Pinpoint the cell where the given text exists, returning its (X, Y) midpoint coordinate. 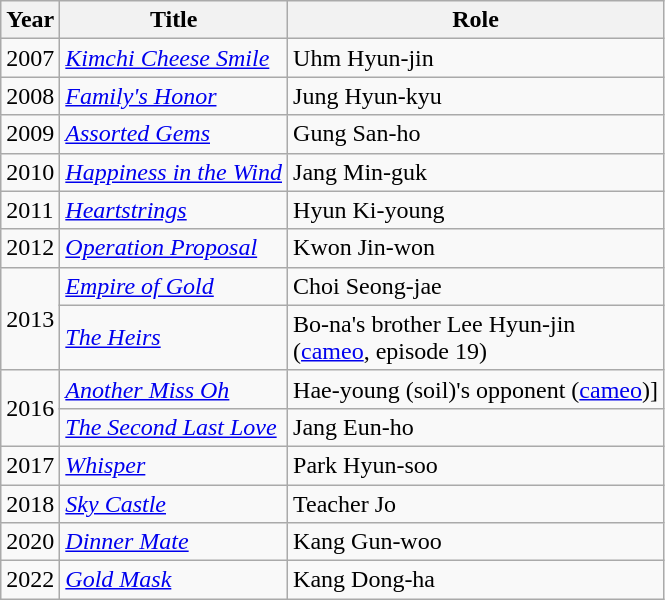
Another Miss Oh (174, 389)
The Heirs (174, 338)
2009 (30, 134)
Hyun Ki-young (476, 210)
Kwon Jin-won (476, 248)
2022 (30, 580)
Kang Gun-woo (476, 542)
Sky Castle (174, 503)
Title (174, 20)
Operation Proposal (174, 248)
Bo-na's brother Lee Hyun-jin (cameo, episode 19) (476, 338)
2013 (30, 318)
Heartstrings (174, 210)
Uhm Hyun-jin (476, 58)
Kimchi Cheese Smile (174, 58)
Gold Mask (174, 580)
Whisper (174, 465)
2010 (30, 172)
Jung Hyun-kyu (476, 96)
Dinner Mate (174, 542)
Jang Eun-ho (476, 427)
Empire of Gold (174, 286)
Family's Honor (174, 96)
2011 (30, 210)
Assorted Gems (174, 134)
2017 (30, 465)
2008 (30, 96)
2018 (30, 503)
2007 (30, 58)
Hae-young (soil)'s opponent (cameo)] (476, 389)
Choi Seong-jae (476, 286)
2016 (30, 408)
Gung San-ho (476, 134)
Park Hyun-soo (476, 465)
Role (476, 20)
Jang Min-guk (476, 172)
2012 (30, 248)
Year (30, 20)
The Second Last Love (174, 427)
Happiness in the Wind (174, 172)
Teacher Jo (476, 503)
Kang Dong-ha (476, 580)
2020 (30, 542)
